Extract the (X, Y) coordinate from the center of the cell holding the provided text.  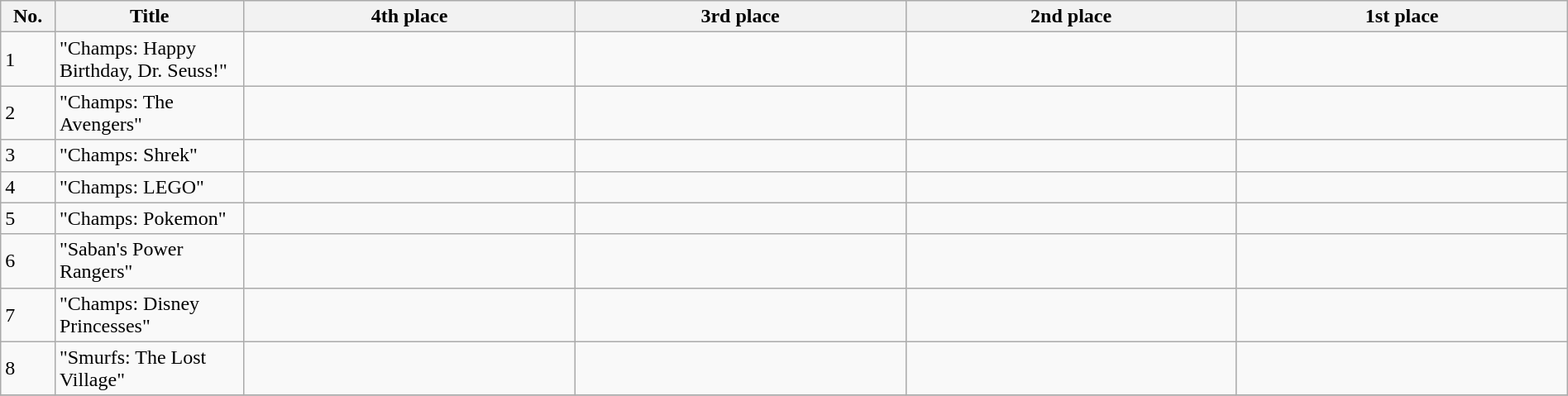
"Champs: Pokemon" (149, 218)
2 (28, 112)
2nd place (1071, 17)
Title (149, 17)
4th place (409, 17)
"Champs: Shrek" (149, 155)
7 (28, 314)
8 (28, 369)
No. (28, 17)
"Saban's Power Rangers" (149, 261)
3rd place (740, 17)
"Champs: Disney Princesses" (149, 314)
1 (28, 60)
"Champs: The Avengers" (149, 112)
"Smurfs: The Lost Village" (149, 369)
1st place (1402, 17)
5 (28, 218)
4 (28, 187)
6 (28, 261)
3 (28, 155)
"Champs: LEGO" (149, 187)
"Champs: Happy Birthday, Dr. Seuss!" (149, 60)
